Output the (x, y) coordinate of the center of the cell containing the given text.  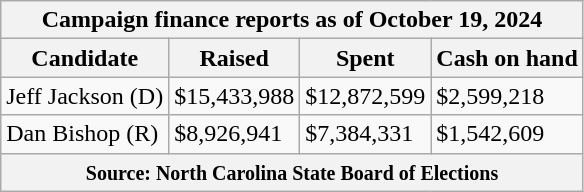
$12,872,599 (366, 96)
$7,384,331 (366, 134)
$15,433,988 (234, 96)
Dan Bishop (R) (85, 134)
Source: North Carolina State Board of Elections (292, 172)
Candidate (85, 58)
Raised (234, 58)
$1,542,609 (507, 134)
Jeff Jackson (D) (85, 96)
Campaign finance reports as of October 19, 2024 (292, 20)
$2,599,218 (507, 96)
Spent (366, 58)
$8,926,941 (234, 134)
Cash on hand (507, 58)
